Extract the (x, y) coordinate from the center of the cell holding the provided text.  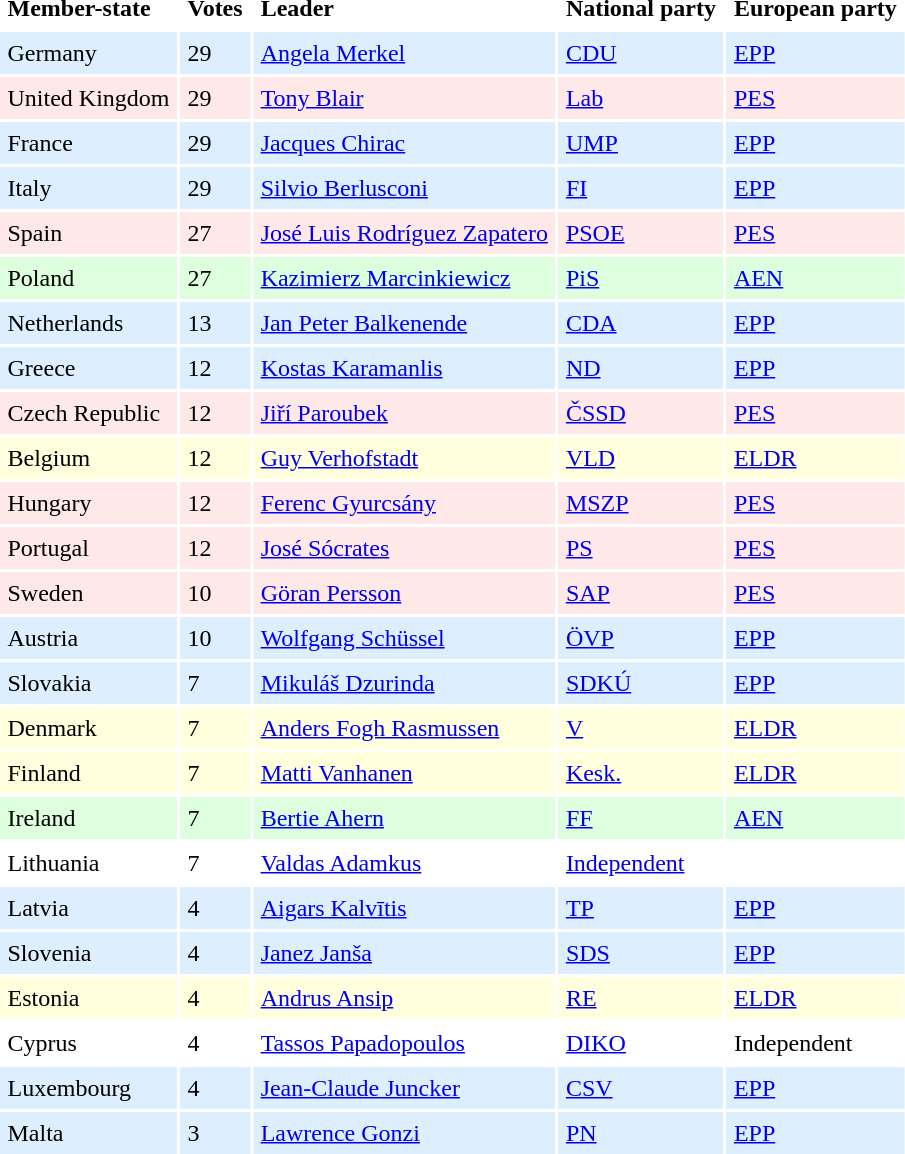
DIKO (640, 1043)
ND (640, 368)
Estonia (88, 998)
PSOE (640, 233)
ÖVP (640, 638)
Tassos Papadopoulos (404, 1043)
Finland (88, 773)
Jiří Paroubek (404, 413)
Germany (88, 53)
PiS (640, 278)
VLD (640, 458)
Göran Persson (404, 593)
Aigars Kalvītis (404, 908)
Kostas Karamanlis (404, 368)
Spain (88, 233)
Ireland (88, 818)
Ferenc Gyurcsány (404, 503)
Cyprus (88, 1043)
Jean-Claude Juncker (404, 1088)
Valdas Adamkus (404, 863)
Kazimierz Marcinkiewicz (404, 278)
CDU (640, 53)
CDA (640, 323)
TP (640, 908)
Luxembourg (88, 1088)
CSV (640, 1088)
United Kingdom (88, 98)
Malta (88, 1133)
Slovenia (88, 953)
France (88, 143)
PS (640, 548)
Silvio Berlusconi (404, 188)
Austria (88, 638)
Kesk. (640, 773)
Mikuláš Dzurinda (404, 683)
Wolfgang Schüssel (404, 638)
Poland (88, 278)
SDS (640, 953)
Belgium (88, 458)
Latvia (88, 908)
UMP (640, 143)
Hungary (88, 503)
FF (640, 818)
Lawrence Gonzi (404, 1133)
Anders Fogh Rasmussen (404, 728)
José Sócrates (404, 548)
Lab (640, 98)
Bertie Ahern (404, 818)
Andrus Ansip (404, 998)
FI (640, 188)
ČSSD (640, 413)
3 (215, 1133)
Portugal (88, 548)
Sweden (88, 593)
SDKÚ (640, 683)
Denmark (88, 728)
Angela Merkel (404, 53)
V (640, 728)
13 (215, 323)
Tony Blair (404, 98)
José Luis Rodríguez Zapatero (404, 233)
Lithuania (88, 863)
Janez Janša (404, 953)
PN (640, 1133)
Italy (88, 188)
Netherlands (88, 323)
Czech Republic (88, 413)
Jan Peter Balkenende (404, 323)
Guy Verhofstadt (404, 458)
RE (640, 998)
Matti Vanhanen (404, 773)
SAP (640, 593)
Slovakia (88, 683)
Jacques Chirac (404, 143)
MSZP (640, 503)
Greece (88, 368)
